Capture the cell that displays the provided text and extract its (x, y) central coordinate. 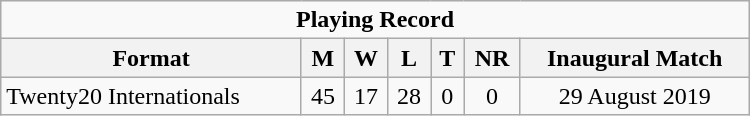
17 (366, 96)
NR (492, 58)
W (366, 58)
Twenty20 Internationals (152, 96)
29 August 2019 (634, 96)
L (410, 58)
T (448, 58)
Inaugural Match (634, 58)
Format (152, 58)
Playing Record (375, 20)
28 (410, 96)
45 (322, 96)
M (322, 58)
